Provide the [x, y] coordinate of the cell's center where the given text is located.  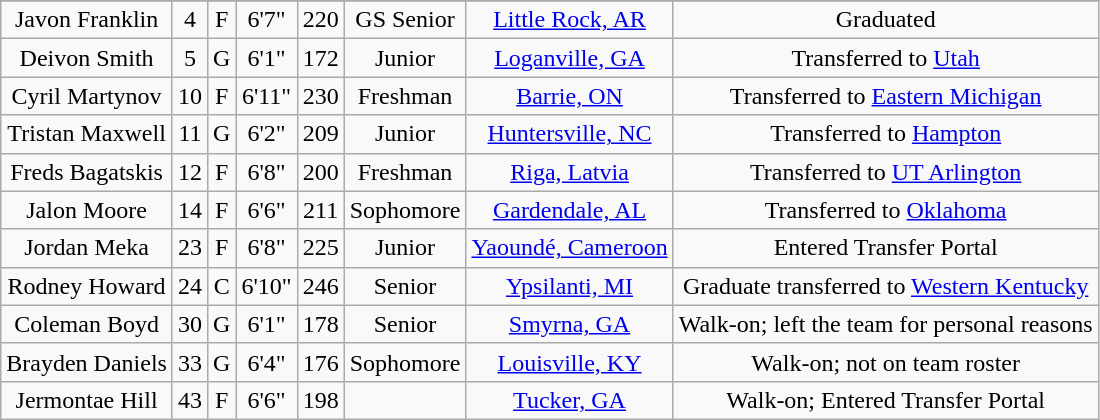
Deivon Smith [87, 58]
Walk-on; Entered Transfer Portal [886, 400]
Huntersville, NC [570, 134]
6'11" [266, 96]
230 [320, 96]
Cyril Martynov [87, 96]
Louisville, KY [570, 362]
200 [320, 172]
Yaoundé, Cameroon [570, 248]
172 [320, 58]
Walk-on; not on team roster [886, 362]
Little Rock, AR [570, 20]
209 [320, 134]
6'4" [266, 362]
14 [190, 210]
Transferred to Hampton [886, 134]
33 [190, 362]
Walk-on; left the team for personal reasons [886, 324]
Jordan Meka [87, 248]
6'10" [266, 286]
24 [190, 286]
Graduate transferred to Western Kentucky [886, 286]
Entered Transfer Portal [886, 248]
12 [190, 172]
5 [190, 58]
6'2" [266, 134]
198 [320, 400]
4 [190, 20]
C [221, 286]
176 [320, 362]
211 [320, 210]
10 [190, 96]
43 [190, 400]
Freds Bagatskis [87, 172]
Loganville, GA [570, 58]
Jalon Moore [87, 210]
Smyrna, GA [570, 324]
6'7" [266, 20]
11 [190, 134]
Brayden Daniels [87, 362]
Javon Franklin [87, 20]
Tucker, GA [570, 400]
Transferred to UT Arlington [886, 172]
Coleman Boyd [87, 324]
Tristan Maxwell [87, 134]
Transferred to Utah [886, 58]
23 [190, 248]
30 [190, 324]
Riga, Latvia [570, 172]
Jermontae Hill [87, 400]
GS Senior [405, 20]
Transferred to Oklahoma [886, 210]
Gardendale, AL [570, 210]
Transferred to Eastern Michigan [886, 96]
225 [320, 248]
178 [320, 324]
246 [320, 286]
Rodney Howard [87, 286]
220 [320, 20]
Barrie, ON [570, 96]
Graduated [886, 20]
Ypsilanti, MI [570, 286]
